Scan for the cell matching the given text and deliver its (x, y) coordinate at center. 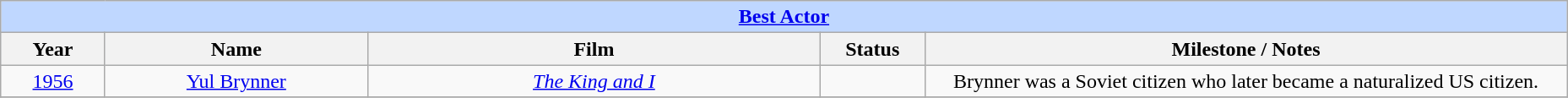
Status (872, 49)
Film (594, 49)
The King and I (594, 81)
Milestone / Notes (1246, 49)
1956 (53, 81)
Name (236, 49)
Yul Brynner (236, 81)
Brynner was a Soviet citizen who later became a naturalized US citizen. (1246, 81)
Year (53, 49)
Best Actor (784, 17)
